Pinpoint the cell where the given text exists, returning its (x, y) midpoint coordinate. 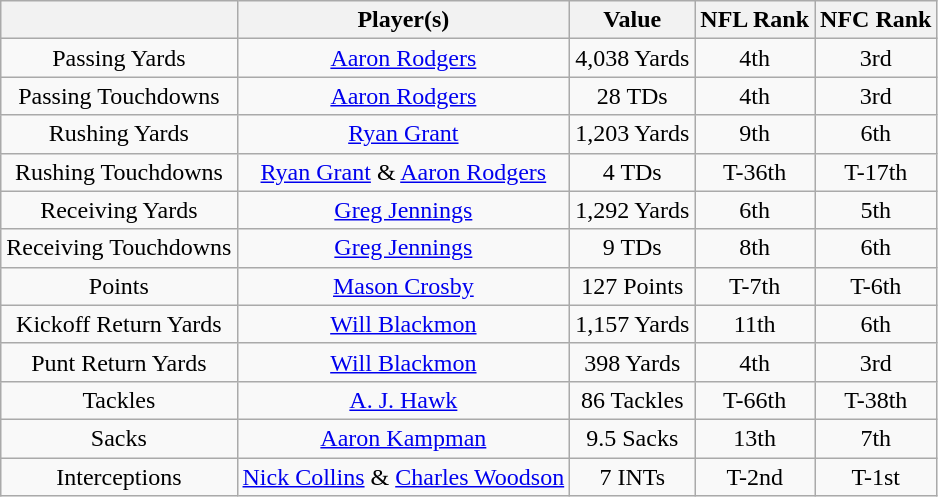
Tackles (119, 400)
Points (119, 286)
Sacks (119, 438)
13th (755, 438)
Ryan Grant (404, 134)
T-17th (876, 172)
9th (755, 134)
7 INTs (632, 477)
Kickoff Return Yards (119, 324)
A. J. Hawk (404, 400)
Value (632, 20)
Rushing Touchdowns (119, 172)
Rushing Yards (119, 134)
86 Tackles (632, 400)
4 TDs (632, 172)
T-7th (755, 286)
Mason Crosby (404, 286)
Receiving Yards (119, 210)
8th (755, 248)
NFC Rank (876, 20)
Player(s) (404, 20)
NFL Rank (755, 20)
7th (876, 438)
Nick Collins & Charles Woodson (404, 477)
398 Yards (632, 362)
T-6th (876, 286)
4,038 Yards (632, 58)
9.5 Sacks (632, 438)
T-36th (755, 172)
T-66th (755, 400)
28 TDs (632, 96)
T-2nd (755, 477)
Punt Return Yards (119, 362)
1,292 Yards (632, 210)
Interceptions (119, 477)
Aaron Kampman (404, 438)
Passing Touchdowns (119, 96)
5th (876, 210)
T-38th (876, 400)
Ryan Grant & Aaron Rodgers (404, 172)
9 TDs (632, 248)
1,157 Yards (632, 324)
11th (755, 324)
127 Points (632, 286)
T-1st (876, 477)
Passing Yards (119, 58)
1,203 Yards (632, 134)
Receiving Touchdowns (119, 248)
